Provide the [x, y] coordinate of the cell's center where the given text is located.  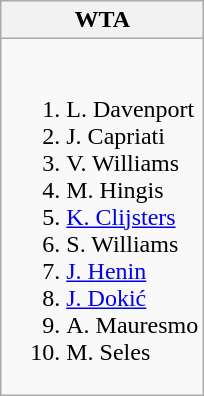
WTA [102, 20]
L. Davenport J. Capriati V. Williams M. Hingis K. Clijsters S. Williams J. Henin J. Dokić A. Mauresmo M. Seles [102, 217]
